Identify which cell holds the provided text, then report its [x, y] central coordinate. 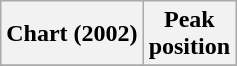
Chart (2002) [72, 34]
Peakposition [189, 34]
